Pinpoint the cell where the given text exists, returning its [X, Y] midpoint coordinate. 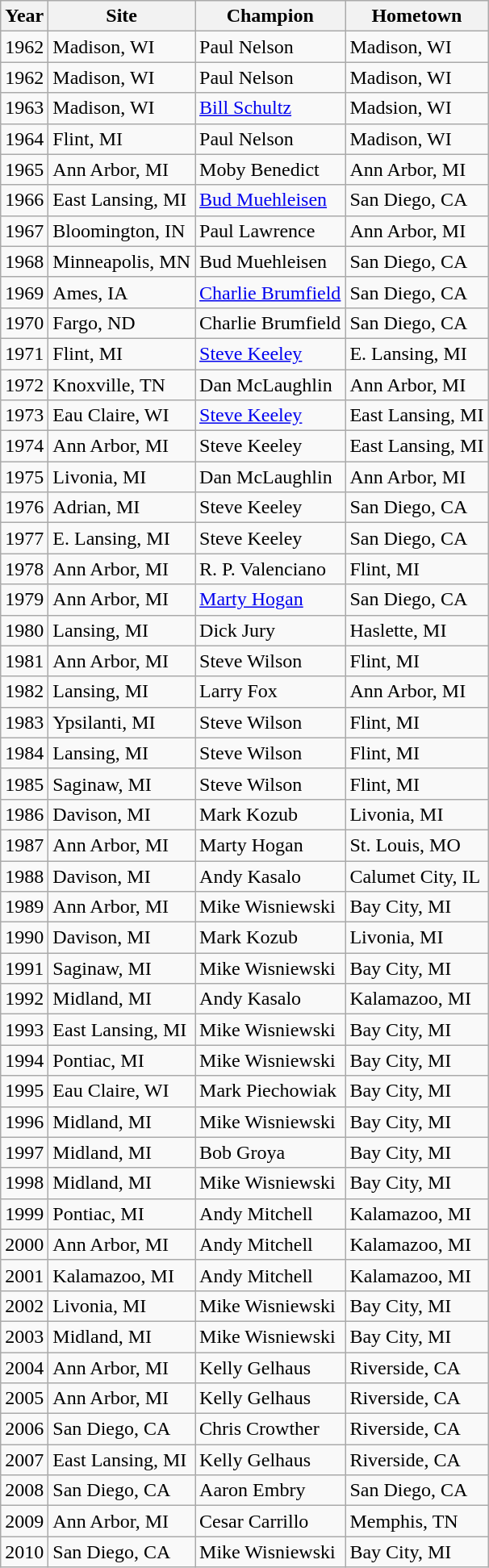
1984 [24, 753]
Adrian, MI [122, 508]
1996 [24, 1122]
1979 [24, 600]
2003 [24, 1336]
Champion [270, 16]
1983 [24, 722]
1982 [24, 692]
Site [122, 16]
1989 [24, 907]
1994 [24, 1060]
Calumet City, IL [416, 876]
Bob Groya [270, 1152]
2000 [24, 1244]
2006 [24, 1429]
Memphis, TN [416, 1521]
1987 [24, 845]
1993 [24, 1030]
1963 [24, 108]
Fargo, ND [122, 323]
1991 [24, 968]
2009 [24, 1521]
Mark Piechowiak [270, 1091]
1995 [24, 1091]
Ypsilanti, MI [122, 722]
1980 [24, 630]
2008 [24, 1491]
Bloomington, IN [122, 231]
1998 [24, 1183]
1985 [24, 784]
1969 [24, 292]
1981 [24, 661]
1978 [24, 569]
1988 [24, 876]
1968 [24, 261]
1974 [24, 446]
Moby Benedict [270, 169]
St. Louis, MO [416, 845]
Bill Schultz [270, 108]
1990 [24, 938]
1973 [24, 416]
2001 [24, 1275]
1999 [24, 1214]
1965 [24, 169]
1975 [24, 477]
2010 [24, 1552]
1966 [24, 200]
Hometown [416, 16]
Madsion, WI [416, 108]
1967 [24, 231]
Minneapolis, MN [122, 261]
1971 [24, 353]
Aaron Embry [270, 1491]
2005 [24, 1399]
Cesar Carrillo [270, 1521]
Year [24, 16]
1977 [24, 538]
R. P. Valenciano [270, 569]
Haslette, MI [416, 630]
1964 [24, 139]
1992 [24, 999]
2002 [24, 1306]
1976 [24, 508]
1997 [24, 1152]
Ames, IA [122, 292]
Dick Jury [270, 630]
Paul Lawrence [270, 231]
Larry Fox [270, 692]
1970 [24, 323]
1972 [24, 385]
2007 [24, 1460]
Chris Crowther [270, 1429]
1986 [24, 814]
Knoxville, TN [122, 385]
2004 [24, 1368]
